Provide the (X, Y) coordinate of the cell's center where the given text is located.  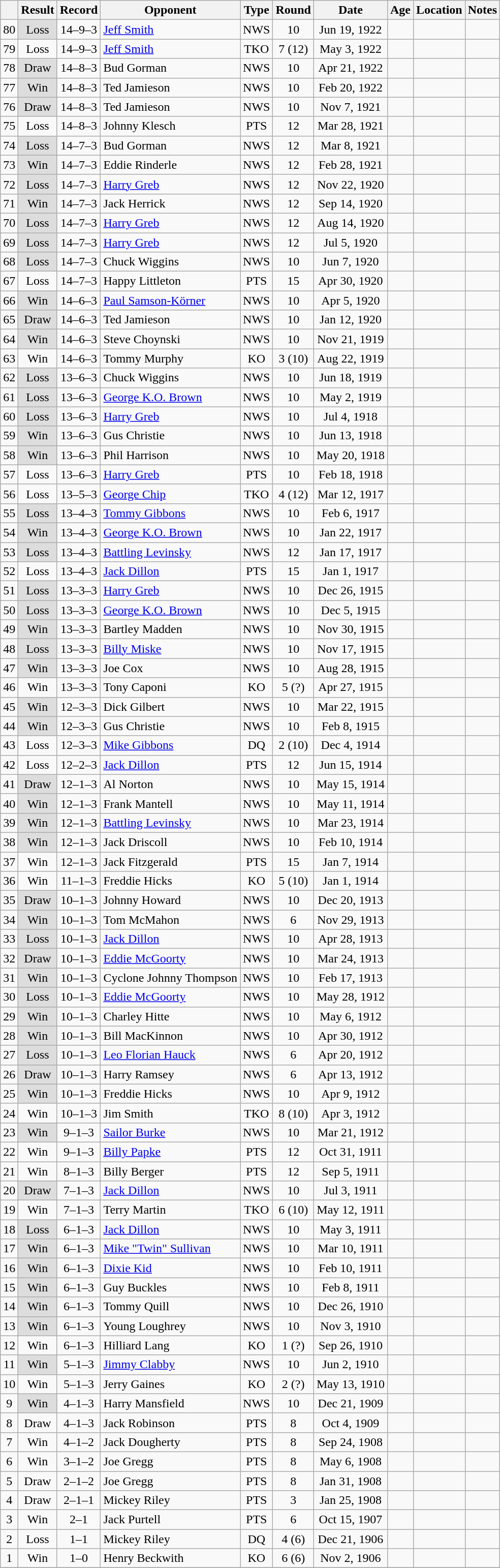
27 (9, 1055)
Jack Dougherty (171, 1442)
Nov 7, 1921 (351, 107)
May 28, 1912 (351, 997)
Guy Buckles (171, 1287)
74 (9, 145)
2 (?) (293, 1384)
40 (9, 803)
13–5–3 (79, 494)
Apr 27, 1915 (351, 687)
54 (9, 532)
Location (439, 10)
Happy Littleton (171, 281)
Jimmy Clabby (171, 1365)
4 (9, 1500)
18 (9, 1229)
Henry Beckwith (171, 1558)
45 (9, 707)
Nov 2, 1906 (351, 1558)
May 3, 1911 (351, 1229)
1–0 (79, 1558)
9 (9, 1403)
Age (400, 10)
Jun 13, 1918 (351, 436)
76 (9, 107)
Jan 25, 1908 (351, 1500)
Nov 21, 1919 (351, 339)
Johnny Klesch (171, 126)
Leo Florian Hauck (171, 1055)
Apr 20, 1912 (351, 1055)
11–1–3 (79, 881)
Opponent (171, 10)
Mar 8, 1921 (351, 145)
Sep 24, 1908 (351, 1442)
Feb 8, 1911 (351, 1287)
71 (9, 203)
Nov 3, 1910 (351, 1326)
2 (9, 1539)
44 (9, 726)
Apr 21, 1922 (351, 68)
64 (9, 339)
Young Loughrey (171, 1326)
May 11, 1914 (351, 803)
Oct 4, 1909 (351, 1423)
Apr 30, 1920 (351, 281)
Jack Driscoll (171, 842)
2–1–2 (79, 1481)
12–2–3 (79, 765)
31 (9, 978)
Oct 15, 1907 (351, 1520)
Mar 22, 1915 (351, 707)
Steve Choynski (171, 339)
80 (9, 29)
Al Norton (171, 784)
Apr 9, 1912 (351, 1094)
Apr 3, 1912 (351, 1113)
41 (9, 784)
29 (9, 1016)
60 (9, 416)
61 (9, 397)
Dixie Kid (171, 1268)
Terry Martin (171, 1210)
Jerry Gaines (171, 1384)
Feb 18, 1918 (351, 474)
65 (9, 320)
25 (9, 1094)
Round (293, 10)
77 (9, 87)
Jul 5, 1920 (351, 243)
Record (79, 10)
Sailor Burke (171, 1132)
57 (9, 474)
63 (9, 358)
66 (9, 300)
69 (9, 243)
51 (9, 591)
George Chip (171, 494)
73 (9, 165)
Jun 15, 1914 (351, 765)
Phil Harrison (171, 455)
35 (9, 900)
Jack Robinson (171, 1423)
49 (9, 629)
Apr 13, 1912 (351, 1074)
2–1–1 (79, 1500)
Sep 5, 1911 (351, 1171)
43 (9, 745)
7 (12) (293, 49)
17 (9, 1249)
53 (9, 552)
Paul Samson-Körner (171, 300)
Feb 28, 1921 (351, 165)
22 (9, 1152)
Jack Purtell (171, 1520)
21 (9, 1171)
8 (10) (293, 1113)
4 (12) (293, 494)
Oct 31, 1911 (351, 1152)
Dec 4, 1914 (351, 745)
2 (10) (293, 745)
6 (10) (293, 1210)
Jul 3, 1911 (351, 1191)
79 (9, 49)
Billy Miske (171, 649)
6 (6) (293, 1558)
Johnny Howard (171, 900)
1 (9, 1558)
Nov 30, 1915 (351, 629)
4 (6) (293, 1539)
Hilliard Lang (171, 1345)
26 (9, 1074)
Mar 24, 1913 (351, 958)
Eddie Rinderle (171, 165)
58 (9, 455)
38 (9, 842)
Date (351, 10)
Mar 10, 1911 (351, 1249)
Jan 17, 1917 (351, 552)
Jun 2, 1910 (351, 1365)
39 (9, 823)
7 (9, 1442)
4–1–2 (79, 1442)
11 (9, 1365)
Cyclone Johnny Thompson (171, 978)
Aug 22, 1919 (351, 358)
5 (9, 1481)
Jack Fitzgerald (171, 862)
16 (9, 1268)
Mike Gibbons (171, 745)
Dec 5, 1915 (351, 610)
37 (9, 862)
5 (?) (293, 687)
Feb 10, 1911 (351, 1268)
Jack Herrick (171, 203)
Feb 17, 1913 (351, 978)
Jim Smith (171, 1113)
Joe Cox (171, 668)
67 (9, 281)
Apr 28, 1913 (351, 939)
56 (9, 494)
Dec 26, 1910 (351, 1307)
Jun 18, 1919 (351, 378)
52 (9, 571)
Charley Hitte (171, 1016)
Tommy Murphy (171, 358)
Apr 30, 1912 (351, 1036)
Type (257, 10)
Sep 26, 1910 (351, 1345)
Aug 14, 1920 (351, 223)
May 2, 1919 (351, 397)
Notes (482, 10)
8–1–3 (79, 1171)
Mar 12, 1917 (351, 494)
Tommy Quill (171, 1307)
Billy Berger (171, 1171)
Result (38, 10)
Feb 6, 1917 (351, 513)
5 (10) (293, 881)
Tony Caponi (171, 687)
33 (9, 939)
Jan 12, 1920 (351, 320)
Sep 14, 1920 (351, 203)
Feb 10, 1914 (351, 842)
19 (9, 1210)
Nov 22, 1920 (351, 184)
Feb 20, 1922 (351, 87)
1–1 (79, 1539)
May 15, 1914 (351, 784)
Mar 23, 1914 (351, 823)
Jan 1, 1914 (351, 881)
Dec 26, 1915 (351, 591)
47 (9, 668)
Bill MacKinnon (171, 1036)
59 (9, 436)
42 (9, 765)
Nov 29, 1913 (351, 920)
55 (9, 513)
23 (9, 1132)
46 (9, 687)
Jan 31, 1908 (351, 1481)
Tommy Gibbons (171, 513)
34 (9, 920)
May 3, 1922 (351, 49)
Tom McMahon (171, 920)
28 (9, 1036)
Mar 21, 1912 (351, 1132)
Dick Gilbert (171, 707)
Jun 19, 1922 (351, 29)
68 (9, 262)
62 (9, 378)
May 6, 1908 (351, 1461)
Jun 7, 1920 (351, 262)
3 (10) (293, 358)
50 (9, 610)
Jan 22, 1917 (351, 532)
78 (9, 68)
Feb 8, 1915 (351, 726)
Mike "Twin" Sullivan (171, 1249)
May 12, 1911 (351, 1210)
Dec 21, 1909 (351, 1403)
72 (9, 184)
75 (9, 126)
48 (9, 649)
Bartley Madden (171, 629)
Billy Papke (171, 1152)
Mar 28, 1921 (351, 126)
May 6, 1912 (351, 1016)
13 (9, 1326)
May 20, 1918 (351, 455)
Frank Mantell (171, 803)
1 (?) (293, 1345)
14 (9, 1307)
Dec 20, 1913 (351, 900)
Harry Ramsey (171, 1074)
3–1–2 (79, 1461)
70 (9, 223)
Apr 5, 1920 (351, 300)
32 (9, 958)
20 (9, 1191)
30 (9, 997)
May 13, 1910 (351, 1384)
Jan 1, 1917 (351, 571)
2–1 (79, 1520)
Dec 21, 1906 (351, 1539)
Jul 4, 1918 (351, 416)
Harry Mansfield (171, 1403)
Jan 7, 1914 (351, 862)
Nov 17, 1915 (351, 649)
24 (9, 1113)
Aug 28, 1915 (351, 668)
36 (9, 881)
